Detect which cell encompasses the target text, then output its [x, y] center coordinate. 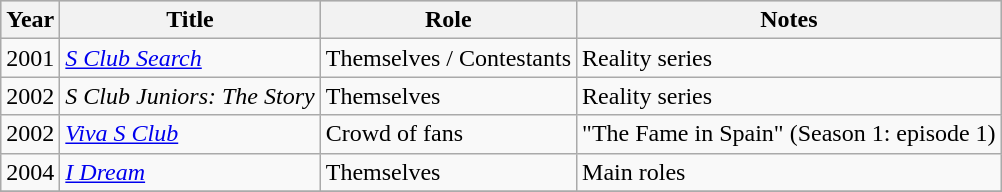
Crowd of fans [448, 134]
Title [190, 20]
I Dream [190, 172]
Notes [790, 20]
S Club Search [190, 58]
"The Fame in Spain" (Season 1: episode 1) [790, 134]
S Club Juniors: The Story [190, 96]
2004 [30, 172]
2001 [30, 58]
Role [448, 20]
Year [30, 20]
Themselves / Contestants [448, 58]
Main roles [790, 172]
Viva S Club [190, 134]
